Detect which cell encompasses the target text, then output its (x, y) center coordinate. 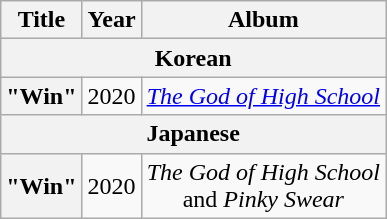
Year (112, 20)
The God of High School and Pinky Swear (263, 186)
Title (42, 20)
Japanese (194, 134)
Korean (194, 58)
The God of High School (263, 96)
Album (263, 20)
